Extract the (X, Y) coordinate from the center of the cell holding the provided text.  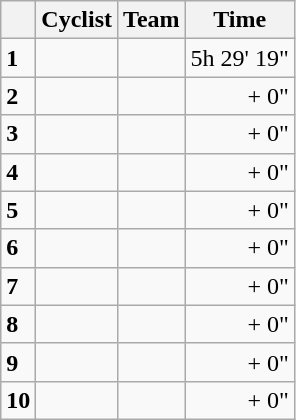
3 (18, 134)
2 (18, 96)
8 (18, 324)
1 (18, 58)
9 (18, 362)
Time (240, 20)
5h 29' 19" (240, 58)
Team (152, 20)
Cyclist (77, 20)
10 (18, 400)
7 (18, 286)
6 (18, 248)
5 (18, 210)
4 (18, 172)
